Search for the cell housing the specified text and yield its [X, Y] center coordinate. 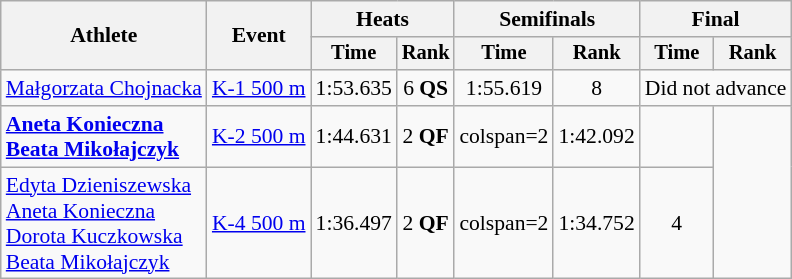
K-2 500 m [259, 136]
Heats [383, 19]
8 [596, 88]
Did not advance [716, 88]
1:44.631 [354, 136]
6 QS [426, 88]
1:53.635 [354, 88]
Aneta KoniecznaBeata Mikołajczyk [104, 136]
1:36.497 [354, 223]
1:55.619 [504, 88]
Event [259, 36]
Edyta DzieniszewskaAneta KoniecznaDorota KuczkowskaBeata Mikołajczyk [104, 223]
Athlete [104, 36]
Semifinals [546, 19]
K-1 500 m [259, 88]
1:42.092 [596, 136]
K-4 500 m [259, 223]
Final [716, 19]
4 [677, 223]
Małgorzata Chojnacka [104, 88]
1:34.752 [596, 223]
